Capture the cell that displays the provided text and extract its (X, Y) central coordinate. 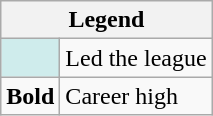
Led the league (136, 58)
Bold (30, 96)
Legend (106, 20)
Career high (136, 96)
